Detect which cell encompasses the target text, then output its (x, y) center coordinate. 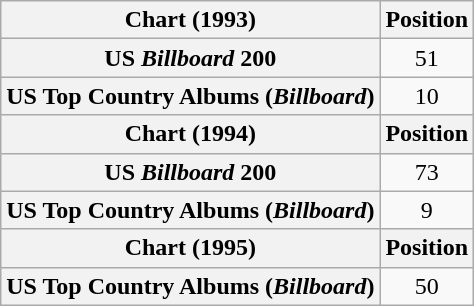
Chart (1993) (190, 20)
10 (427, 96)
51 (427, 58)
73 (427, 172)
Chart (1995) (190, 248)
9 (427, 210)
Chart (1994) (190, 134)
50 (427, 286)
